Return the (X, Y) coordinate for the center point of the cell that contains the specified text.  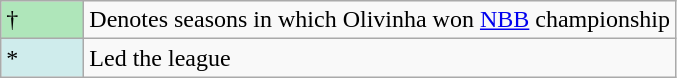
† (42, 20)
Led the league (380, 58)
Denotes seasons in which Olivinha won NBB championship (380, 20)
* (42, 58)
